Determine the [X, Y] coordinate at the center of the cell enclosing the given text.  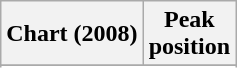
Peakposition [189, 34]
Chart (2008) [72, 34]
